Provide the (x, y) coordinate of the cell's center where the given text is located.  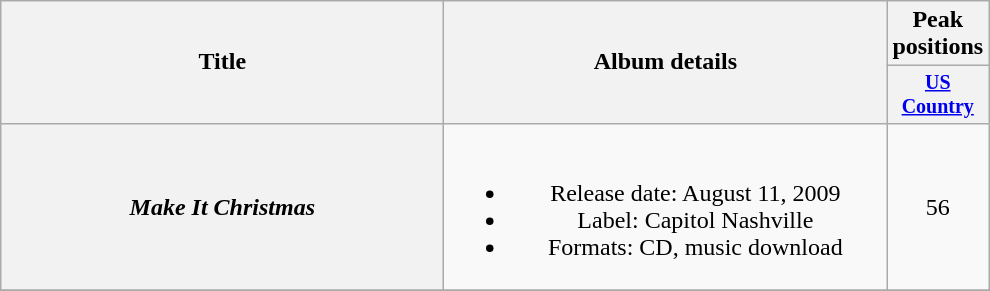
56 (938, 206)
Release date: August 11, 2009Label: Capitol NashvilleFormats: CD, music download (666, 206)
Title (222, 62)
Album details (666, 62)
Make It Christmas (222, 206)
US Country (938, 94)
Peak positions (938, 34)
